Provide the [X, Y] coordinate of the cell's center where the given text is located.  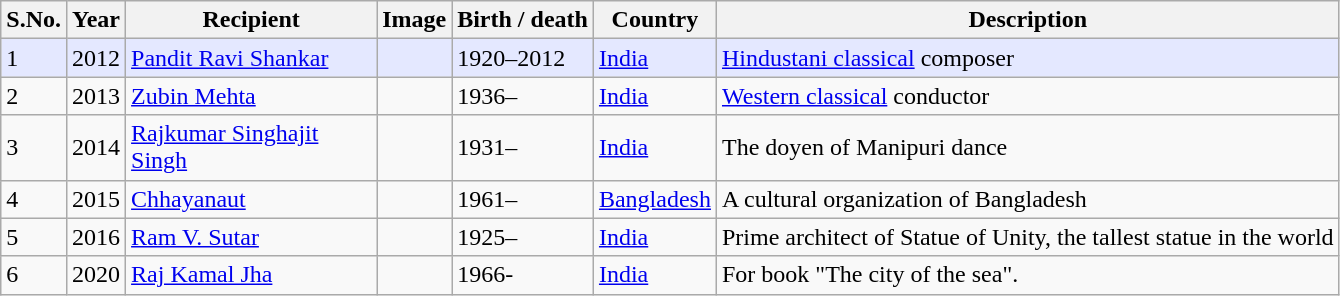
1966- [523, 275]
Pandit Ravi Shankar [252, 58]
1931– [523, 148]
2 [34, 96]
1961– [523, 199]
1920–2012 [523, 58]
Western classical conductor [1028, 96]
The doyen of Manipuri dance [1028, 148]
Raj Kamal Jha [252, 275]
2015 [96, 199]
1936– [523, 96]
1925– [523, 237]
Birth / death [523, 20]
4 [34, 199]
5 [34, 237]
2014 [96, 148]
Ram V. Sutar [252, 237]
2013 [96, 96]
S.No. [34, 20]
Bangladesh [654, 199]
A cultural organization of Bangladesh [1028, 199]
Recipient [252, 20]
Prime architect of Statue of Unity, the tallest statue in the world [1028, 237]
2020 [96, 275]
Chhayanaut [252, 199]
2016 [96, 237]
For book "The city of the sea". [1028, 275]
Rajkumar Singhajit Singh [252, 148]
Description [1028, 20]
Country [654, 20]
Year [96, 20]
6 [34, 275]
Hindustani classical composer [1028, 58]
2012 [96, 58]
Image [414, 20]
3 [34, 148]
1 [34, 58]
Zubin Mehta [252, 96]
